Detect which cell encompasses the target text, then output its (x, y) center coordinate. 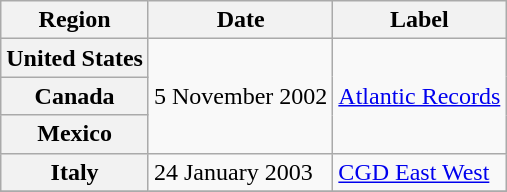
Date (240, 20)
Canada (75, 96)
5 November 2002 (240, 96)
United States (75, 58)
Mexico (75, 134)
Label (420, 20)
CGD East West (420, 172)
Atlantic Records (420, 96)
24 January 2003 (240, 172)
Region (75, 20)
Italy (75, 172)
